Search for the cell housing the specified text and yield its [X, Y] center coordinate. 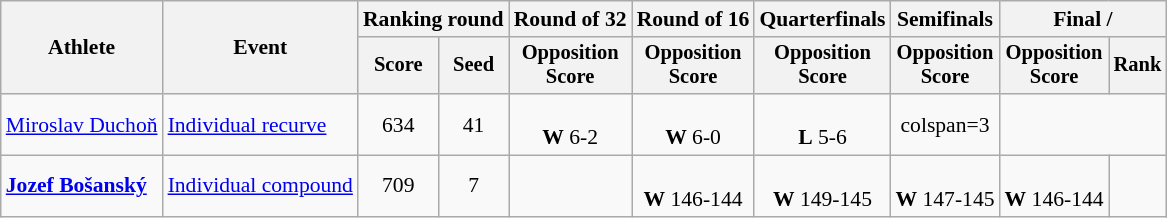
7 [474, 186]
Event [260, 48]
Round of 16 [694, 19]
W 6-0 [694, 124]
Score [398, 66]
L 5-6 [822, 124]
41 [474, 124]
Round of 32 [570, 19]
W 147-145 [944, 186]
Individual recurve [260, 124]
Individual compound [260, 186]
634 [398, 124]
709 [398, 186]
Athlete [82, 48]
Miroslav Duchoň [82, 124]
Final / [1084, 19]
Quarterfinals [822, 19]
Semifinals [944, 19]
colspan=3 [944, 124]
Ranking round [434, 19]
Rank [1138, 66]
Seed [474, 66]
W 149-145 [822, 186]
Jozef Bošanský [82, 186]
W 6-2 [570, 124]
